Detect which cell encompasses the target text, then output its (x, y) center coordinate. 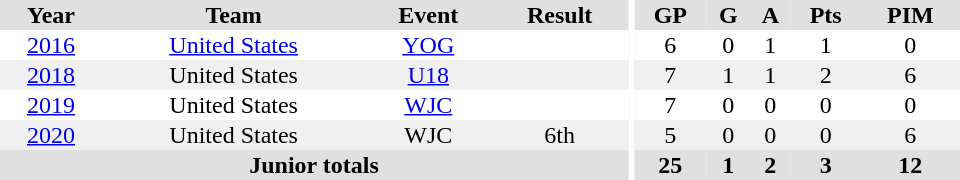
G (728, 15)
Pts (826, 15)
3 (826, 165)
12 (910, 165)
Team (234, 15)
2018 (51, 75)
6th (560, 135)
5 (670, 135)
2020 (51, 135)
Junior totals (314, 165)
Year (51, 15)
Result (560, 15)
GP (670, 15)
YOG (428, 45)
PIM (910, 15)
Event (428, 15)
25 (670, 165)
U18 (428, 75)
2016 (51, 45)
2019 (51, 105)
A (770, 15)
